From the cell containing the given text, extract its center point as [X, Y] coordinate. 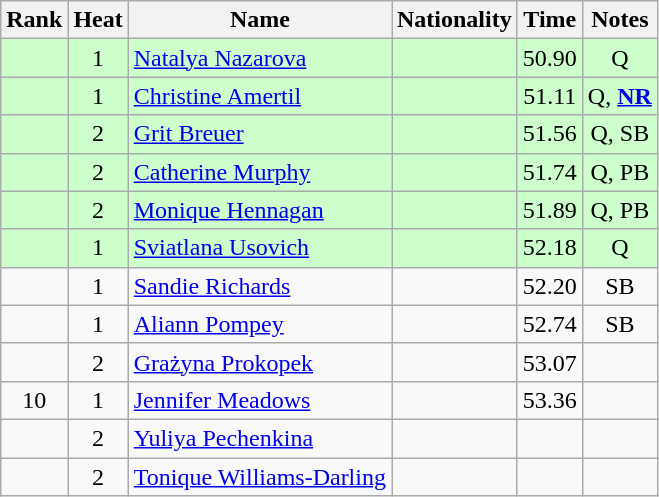
51.56 [550, 134]
Q, NR [620, 96]
Yuliya Pechenkina [260, 438]
Rank [34, 20]
51.74 [550, 172]
52.20 [550, 286]
51.11 [550, 96]
Aliann Pompey [260, 324]
Catherine Murphy [260, 172]
Sandie Richards [260, 286]
Christine Amertil [260, 96]
10 [34, 400]
Nationality [455, 20]
Tonique Williams-Darling [260, 477]
52.18 [550, 248]
53.36 [550, 400]
Name [260, 20]
Time [550, 20]
Natalya Nazarova [260, 58]
Monique Hennagan [260, 210]
Heat [98, 20]
Notes [620, 20]
Grażyna Prokopek [260, 362]
Q, SB [620, 134]
Grit Breuer [260, 134]
50.90 [550, 58]
Sviatlana Usovich [260, 248]
52.74 [550, 324]
53.07 [550, 362]
51.89 [550, 210]
Jennifer Meadows [260, 400]
